Output the [x, y] coordinate of the center of the cell containing the given text.  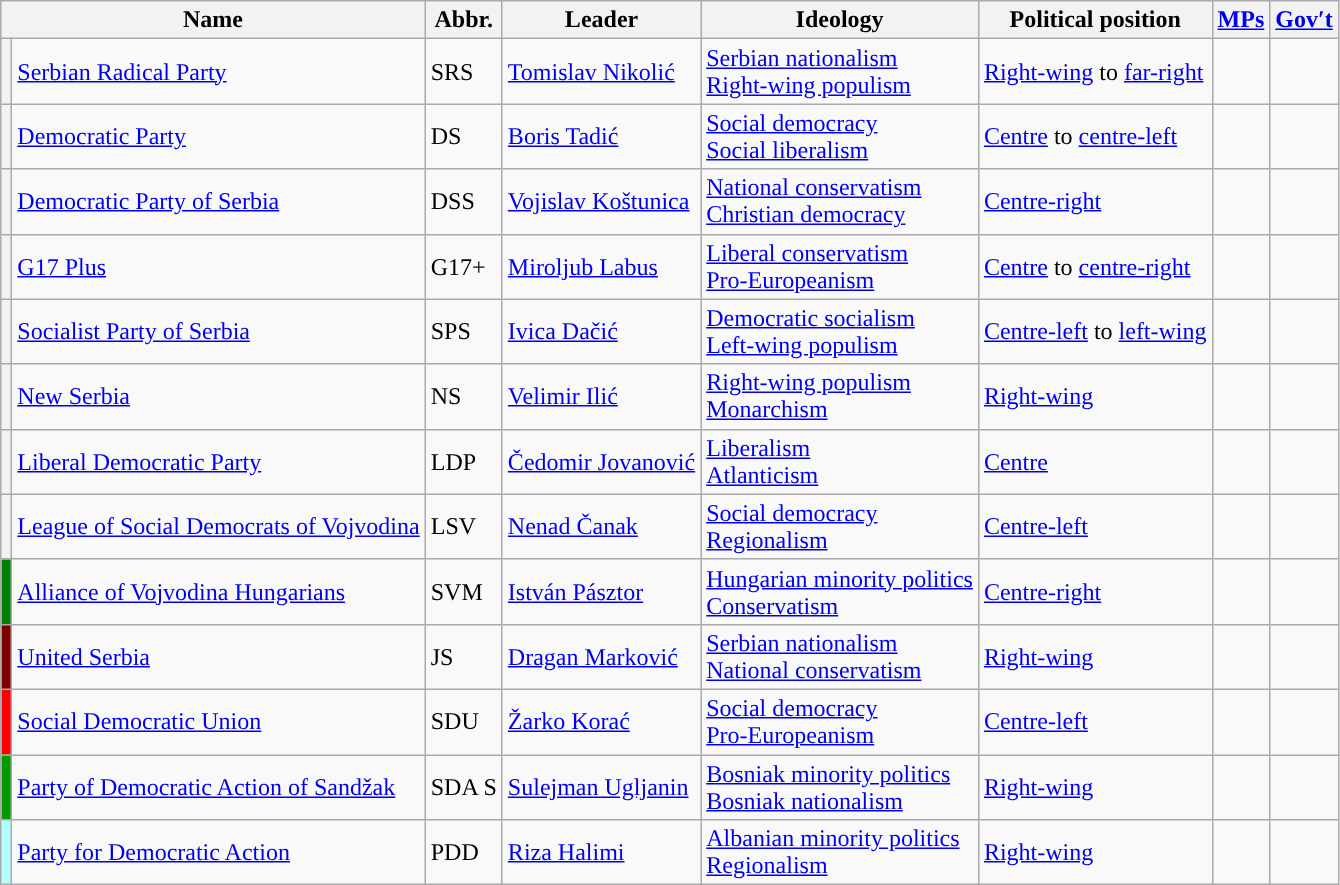
LSV [464, 526]
Albanian minority politicsRegionalism [840, 852]
Miroljub Labus [601, 266]
Tomislav Nikolić [601, 72]
Centre to centre-right [1095, 266]
LDP [464, 462]
Centre-left to left-wing [1095, 332]
Right-wing populismMonarchism [840, 396]
Bosniak minority politicsBosniak nationalism [840, 786]
Abbr. [464, 20]
SDU [464, 722]
MPs [1241, 20]
Dragan Marković [601, 656]
Liberal Democratic Party [218, 462]
Name [213, 20]
Political position [1095, 20]
Serbian nationalismNational conservatism [840, 656]
SVM [464, 592]
Žarko Korać [601, 722]
Party for Democratic Action [218, 852]
G17 Plus [218, 266]
Democratic Party [218, 136]
NS [464, 396]
Centre to centre-left [1095, 136]
Social democracyPro-Europeanism [840, 722]
G17+ [464, 266]
New Serbia [218, 396]
League of Social Democrats of Vojvodina [218, 526]
Čedomir Jovanović [601, 462]
Velimir Ilić [601, 396]
SRS [464, 72]
DSS [464, 202]
Social democracyRegionalism [840, 526]
SPS [464, 332]
Right-wing to far-right [1095, 72]
István Pásztor [601, 592]
JS [464, 656]
Ideology [840, 20]
Boris Tadić [601, 136]
United Serbia [218, 656]
Socialist Party of Serbia [218, 332]
Social democracySocial liberalism [840, 136]
DS [464, 136]
Liberal conservatismPro-Europeanism [840, 266]
Serbian nationalismRight-wing populism [840, 72]
Alliance of Vojvodina Hungarians [218, 592]
Social Democratic Union [218, 722]
Party of Democratic Action of Sandžak [218, 786]
Democratic socialismLeft-wing populism [840, 332]
Leader [601, 20]
Ivica Dačić [601, 332]
Hungarian minority politicsConservatism [840, 592]
Nenad Čanak [601, 526]
SDA S [464, 786]
Gov′t [1304, 20]
LiberalismAtlanticism [840, 462]
PDD [464, 852]
Vojislav Koštunica [601, 202]
Democratic Party of Serbia [218, 202]
Sulejman Ugljanin [601, 786]
Centre [1095, 462]
National conservatismChristian democracy [840, 202]
Serbian Radical Party [218, 72]
Riza Halimi [601, 852]
